For the text-containing cell, return its midpoint in (X, Y) coordinate format. 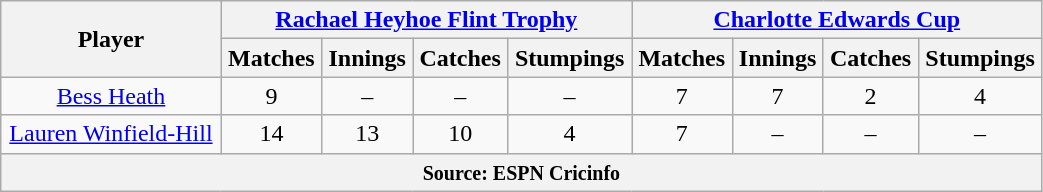
Lauren Winfield-Hill (111, 134)
13 (368, 134)
Bess Heath (111, 96)
9 (271, 96)
Charlotte Edwards Cup (837, 20)
2 (870, 96)
10 (460, 134)
Player (111, 39)
Source: ESPN Cricinfo (522, 172)
14 (271, 134)
Rachael Heyhoe Flint Trophy (426, 20)
